Provide the [X, Y] coordinate of the cell's center where the given text is located.  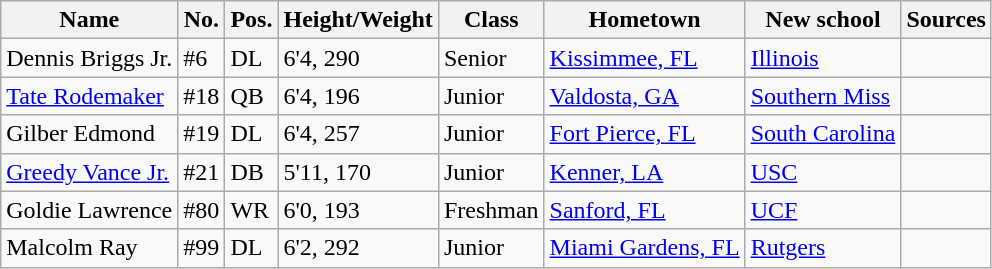
6'4, 196 [358, 96]
Hometown [644, 20]
Southern Miss [823, 96]
Pos. [252, 20]
6'0, 193 [358, 210]
Class [491, 20]
#21 [202, 172]
#19 [202, 134]
Miami Gardens, FL [644, 248]
Tate Rodemaker [90, 96]
UCF [823, 210]
Gilber Edmond [90, 134]
6'2, 292 [358, 248]
Kenner, LA [644, 172]
USC [823, 172]
Dennis Briggs Jr. [90, 58]
WR [252, 210]
Sanford, FL [644, 210]
Greedy Vance Jr. [90, 172]
Illinois [823, 58]
#80 [202, 210]
QB [252, 96]
#18 [202, 96]
Senior [491, 58]
6'4, 290 [358, 58]
DB [252, 172]
#6 [202, 58]
Height/Weight [358, 20]
Sources [946, 20]
#99 [202, 248]
Rutgers [823, 248]
Fort Pierce, FL [644, 134]
5'11, 170 [358, 172]
South Carolina [823, 134]
No. [202, 20]
Name [90, 20]
Freshman [491, 210]
Kissimmee, FL [644, 58]
Goldie Lawrence [90, 210]
Malcolm Ray [90, 248]
Valdosta, GA [644, 96]
6'4, 257 [358, 134]
New school [823, 20]
